For the text-containing cell, return its midpoint in (x, y) coordinate format. 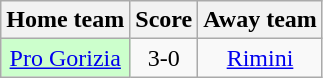
Away team (260, 20)
Rimini (260, 58)
Home team (66, 20)
Pro Gorizia (66, 58)
Score (164, 20)
3-0 (164, 58)
